From the cell containing the given text, extract its center point as (X, Y) coordinate. 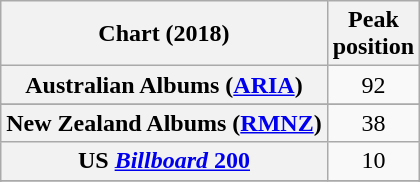
New Zealand Albums (RMNZ) (164, 123)
US Billboard 200 (164, 161)
Chart (2018) (164, 34)
Australian Albums (ARIA) (164, 85)
Peak position (373, 34)
38 (373, 123)
92 (373, 85)
10 (373, 161)
